Capture the cell that displays the provided text and extract its (X, Y) central coordinate. 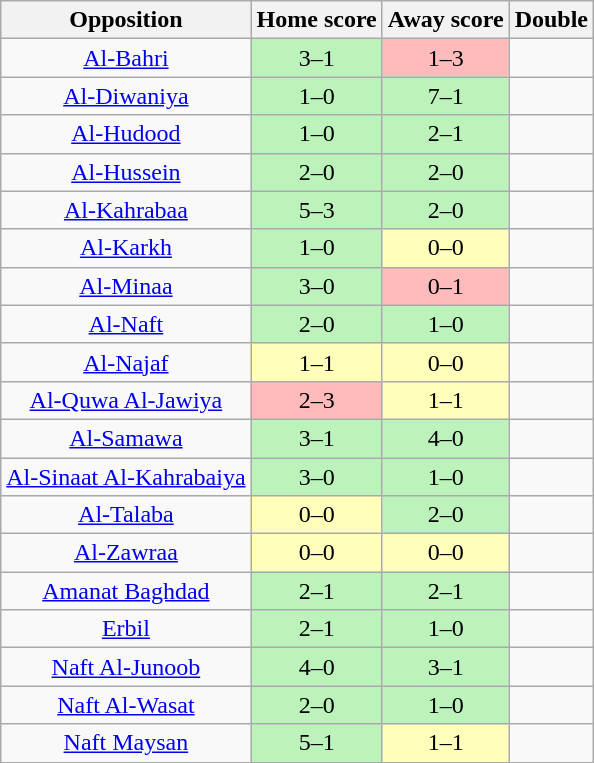
Al-Najaf (126, 362)
2–3 (316, 400)
Al-Zawraa (126, 553)
Al-Sinaat Al-Kahrabaiya (126, 477)
Al-Samawa (126, 438)
Amanat Baghdad (126, 591)
Home score (316, 20)
5–1 (316, 743)
Al-Quwa Al-Jawiya (126, 400)
Al-Karkh (126, 248)
Double (551, 20)
Al-Bahri (126, 58)
Erbil (126, 629)
5–3 (316, 210)
Al-Minaa (126, 286)
Al-Kahrabaa (126, 210)
Naft Al-Wasat (126, 705)
Al-Talaba (126, 515)
Away score (446, 20)
Al-Naft (126, 324)
Naft Al-Junoob (126, 667)
Naft Maysan (126, 743)
7–1 (446, 96)
1–3 (446, 58)
Opposition (126, 20)
0–1 (446, 286)
Al-Hudood (126, 134)
Al-Diwaniya (126, 96)
Al-Hussein (126, 172)
